Detect which cell encompasses the target text, then output its (x, y) center coordinate. 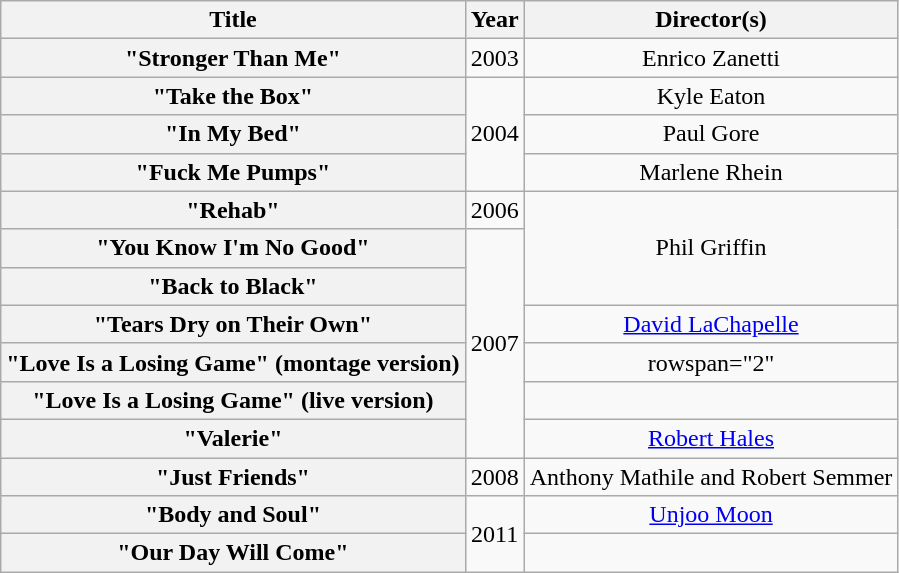
2004 (494, 134)
Marlene Rhein (711, 172)
Unjoo Moon (711, 515)
Year (494, 20)
2011 (494, 534)
"Our Day Will Come" (233, 553)
"Just Friends" (233, 477)
"Fuck Me Pumps" (233, 172)
Robert Hales (711, 438)
"Stronger Than Me" (233, 58)
2007 (494, 343)
"In My Bed" (233, 134)
Title (233, 20)
"Take the Box" (233, 96)
2003 (494, 58)
Director(s) (711, 20)
"Love Is a Losing Game" (montage version) (233, 362)
Kyle Eaton (711, 96)
"Rehab" (233, 210)
"Love Is a Losing Game" (live version) (233, 400)
Anthony Mathile and Robert Semmer (711, 477)
2008 (494, 477)
"Valerie" (233, 438)
"Body and Soul" (233, 515)
"You Know I'm No Good" (233, 248)
Paul Gore (711, 134)
David LaChapelle (711, 324)
2006 (494, 210)
Phil Griffin (711, 248)
Enrico Zanetti (711, 58)
"Back to Black" (233, 286)
rowspan="2" (711, 362)
"Tears Dry on Their Own" (233, 324)
